Identify which cell holds the provided text, then report its (X, Y) central coordinate. 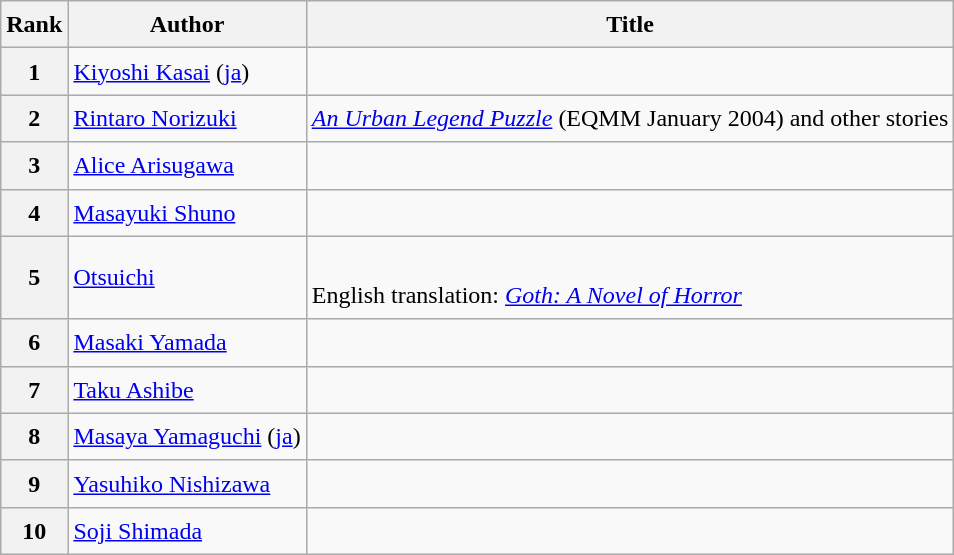
Rank (34, 24)
6 (34, 342)
Author (187, 24)
1 (34, 72)
5 (34, 278)
Alice Arisugawa (187, 166)
Rintaro Norizuki (187, 118)
Kiyoshi Kasai (ja) (187, 72)
3 (34, 166)
Taku Ashibe (187, 390)
8 (34, 436)
Masaki Yamada (187, 342)
Soji Shimada (187, 530)
9 (34, 484)
An Urban Legend Puzzle (EQMM January 2004) and other stories (630, 118)
Yasuhiko Nishizawa (187, 484)
2 (34, 118)
Masaya Yamaguchi (ja) (187, 436)
7 (34, 390)
Masayuki Shuno (187, 212)
Title (630, 24)
English translation: Goth: A Novel of Horror (630, 278)
Otsuichi (187, 278)
10 (34, 530)
4 (34, 212)
